Identify which cell holds the provided text, then report its [x, y] central coordinate. 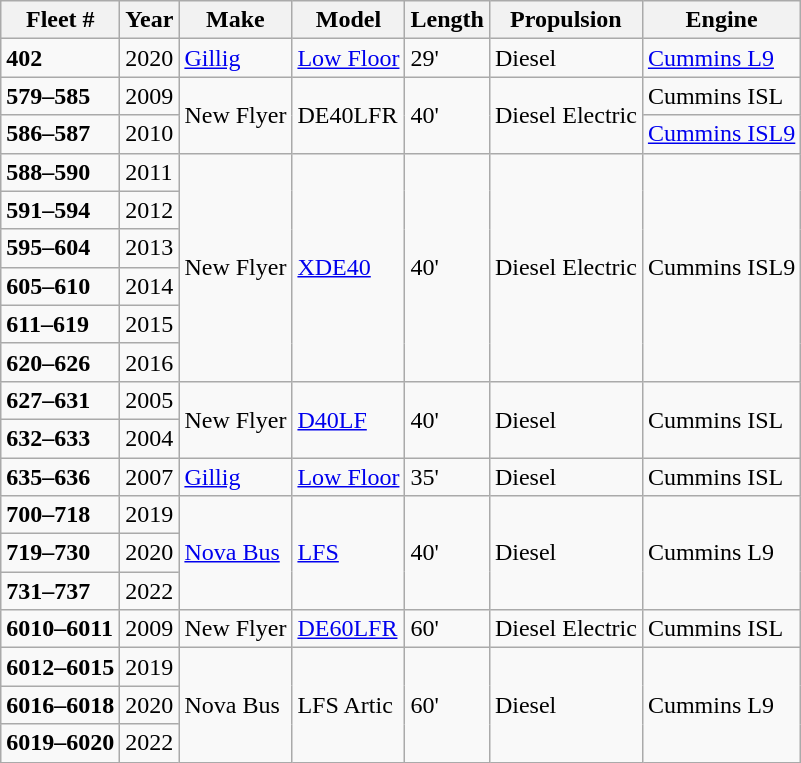
LFS Artic [348, 705]
611–619 [60, 324]
595–604 [60, 248]
586–587 [60, 134]
6010–6011 [60, 629]
6016–6018 [60, 705]
6012–6015 [60, 667]
2010 [150, 134]
632–633 [60, 438]
2014 [150, 286]
579–585 [60, 96]
D40LF [348, 419]
35' [447, 477]
591–594 [60, 210]
DE60LFR [348, 629]
LFS [348, 553]
Model [348, 20]
402 [60, 58]
635–636 [60, 477]
620–626 [60, 362]
Length [447, 20]
Make [236, 20]
627–631 [60, 400]
588–590 [60, 172]
605–610 [60, 286]
2016 [150, 362]
2011 [150, 172]
6019–6020 [60, 743]
Engine [721, 20]
2015 [150, 324]
731–737 [60, 591]
Fleet # [60, 20]
29' [447, 58]
2012 [150, 210]
2013 [150, 248]
700–718 [60, 515]
719–730 [60, 553]
2005 [150, 400]
DE40LFR [348, 115]
XDE40 [348, 267]
2004 [150, 438]
2007 [150, 477]
Year [150, 20]
Propulsion [566, 20]
